Pinpoint the cell where the given text exists, returning its (x, y) midpoint coordinate. 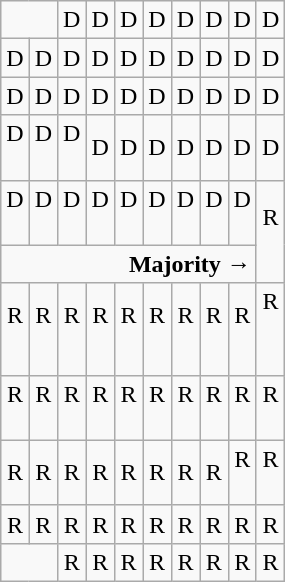
Majority → (129, 264)
